Identify which cell holds the provided text, then report its (X, Y) central coordinate. 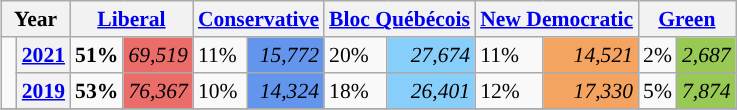
53% (96, 91)
69,519 (158, 55)
76,367 (158, 91)
18% (356, 91)
New Democratic (556, 19)
51% (96, 55)
14,521 (590, 55)
15,772 (286, 55)
10% (220, 91)
2021 (44, 55)
20% (356, 55)
27,674 (431, 55)
Green (687, 19)
26,401 (431, 91)
2% (658, 55)
17,330 (590, 91)
12% (509, 91)
2019 (44, 91)
2,687 (706, 55)
Liberal (132, 19)
Year (36, 19)
Conservative (258, 19)
7,874 (706, 91)
5% (658, 91)
14,324 (286, 91)
Bloc Québécois (400, 19)
